Return the (X, Y) coordinate for the center point of the cell that contains the specified text.  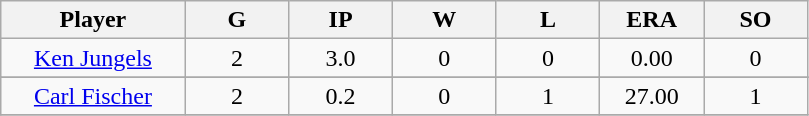
G (237, 20)
SO (756, 20)
L (548, 20)
Carl Fischer (93, 96)
0.2 (341, 96)
IP (341, 20)
27.00 (652, 96)
Player (93, 20)
3.0 (341, 58)
ERA (652, 20)
W (444, 20)
Ken Jungels (93, 58)
0.00 (652, 58)
